Search for the cell housing the specified text and yield its [x, y] center coordinate. 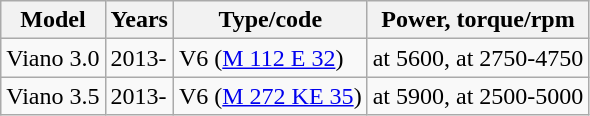
Type/code [270, 20]
Viano 3.5 [53, 96]
V6 (M 112 E 32) [270, 58]
Viano 3.0 [53, 58]
at 5600, at 2750-4750 [478, 58]
at 5900, at 2500-5000 [478, 96]
Years [139, 20]
V6 (M 272 KE 35) [270, 96]
Power, torque/rpm [478, 20]
Model [53, 20]
